Detect which cell encompasses the target text, then output its (X, Y) center coordinate. 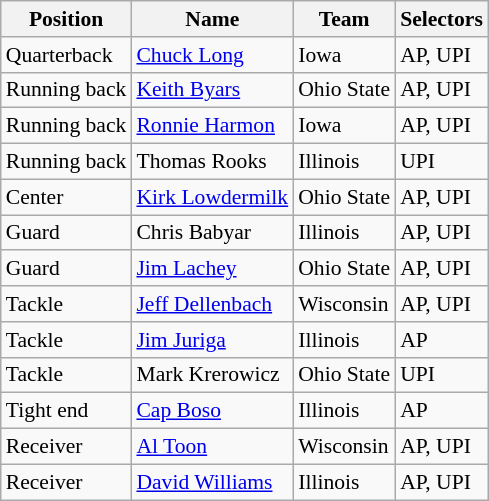
Name (212, 19)
Thomas Rooks (212, 162)
Position (66, 19)
Ronnie Harmon (212, 126)
Chuck Long (212, 55)
Jeff Dellenbach (212, 304)
Chris Babyar (212, 233)
Cap Boso (212, 411)
Team (344, 19)
David Williams (212, 482)
Keith Byars (212, 90)
Mark Krerowicz (212, 375)
Jim Juriga (212, 340)
Selectors (442, 19)
Al Toon (212, 447)
Kirk Lowdermilk (212, 197)
Quarterback (66, 55)
Jim Lachey (212, 269)
Center (66, 197)
Tight end (66, 411)
